Return (X, Y) of the center of cell containing provided text 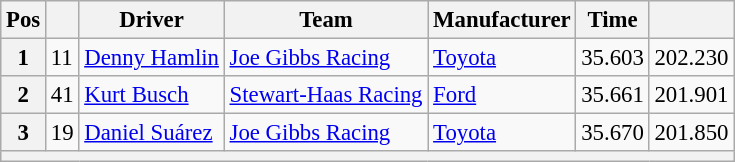
35.661 (612, 95)
Daniel Suárez (152, 133)
Denny Hamlin (152, 58)
1 (24, 58)
Team (326, 20)
Kurt Busch (152, 95)
202.230 (692, 58)
Driver (152, 20)
35.670 (612, 133)
11 (62, 58)
201.850 (692, 133)
19 (62, 133)
Pos (24, 20)
Manufacturer (502, 20)
41 (62, 95)
3 (24, 133)
Ford (502, 95)
201.901 (692, 95)
2 (24, 95)
35.603 (612, 58)
Time (612, 20)
Stewart-Haas Racing (326, 95)
